Capture the cell that displays the provided text and extract its [x, y] central coordinate. 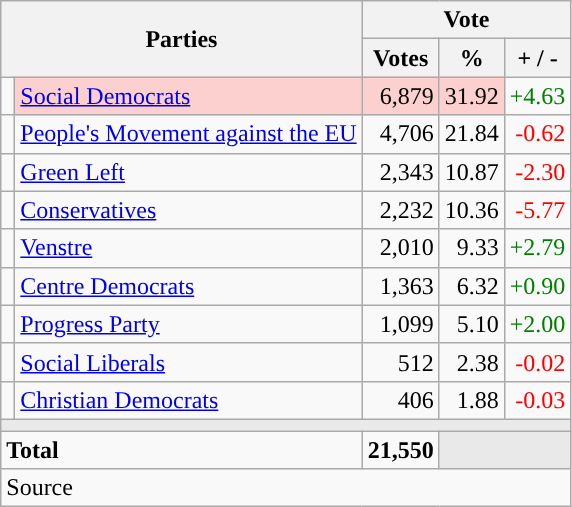
2,010 [400, 248]
Social Democrats [188, 96]
Social Liberals [188, 362]
6,879 [400, 96]
31.92 [472, 96]
-0.62 [538, 134]
People's Movement against the EU [188, 134]
+4.63 [538, 96]
1.88 [472, 400]
10.87 [472, 172]
Source [286, 488]
4,706 [400, 134]
406 [400, 400]
-2.30 [538, 172]
Centre Democrats [188, 286]
Parties [182, 39]
Christian Democrats [188, 400]
Green Left [188, 172]
10.36 [472, 210]
-0.02 [538, 362]
+2.79 [538, 248]
Votes [400, 58]
Vote [466, 20]
Venstre [188, 248]
Progress Party [188, 324]
9.33 [472, 248]
512 [400, 362]
-0.03 [538, 400]
+ / - [538, 58]
21.84 [472, 134]
Total [182, 449]
2,232 [400, 210]
% [472, 58]
+2.00 [538, 324]
21,550 [400, 449]
6.32 [472, 286]
5.10 [472, 324]
2,343 [400, 172]
Conservatives [188, 210]
1,099 [400, 324]
-5.77 [538, 210]
+0.90 [538, 286]
1,363 [400, 286]
2.38 [472, 362]
